Search for the cell housing the specified text and yield its [x, y] center coordinate. 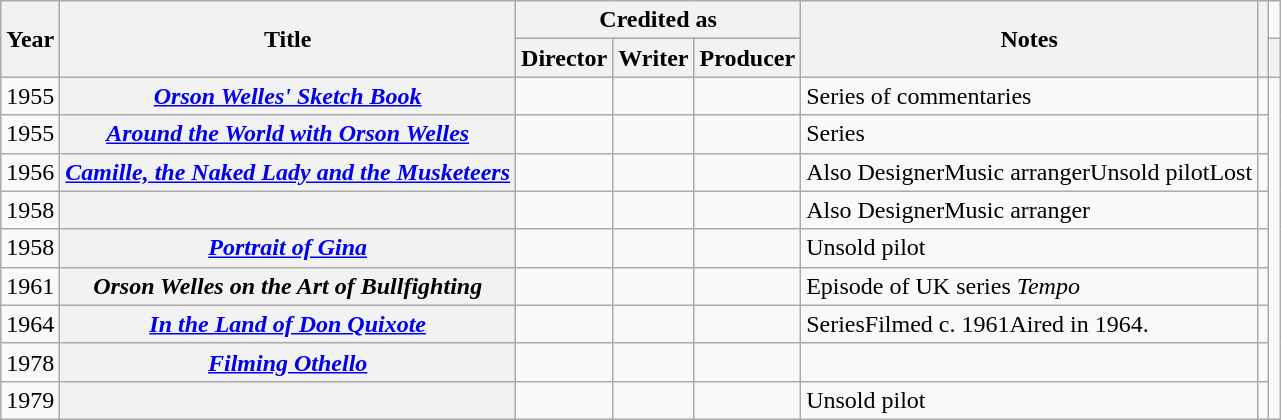
Title [288, 39]
Year [30, 39]
SeriesFilmed c. 1961Aired in 1964. [1030, 324]
Also DesignerMusic arrangerUnsold pilotLost [1030, 172]
Director [564, 58]
Portrait of Gina [288, 248]
Writer [654, 58]
Notes [1030, 39]
Camille, the Naked Lady and the Musketeers [288, 172]
1961 [30, 286]
Orson Welles' Sketch Book [288, 96]
1978 [30, 362]
Around the World with Orson Welles [288, 134]
Also DesignerMusic arranger [1030, 210]
Credited as [658, 20]
In the Land of Don Quixote [288, 324]
Series [1030, 134]
Producer [748, 58]
Filming Othello [288, 362]
Episode of UK series Tempo [1030, 286]
1979 [30, 400]
Orson Welles on the Art of Bullfighting [288, 286]
1964 [30, 324]
Series of commentaries [1030, 96]
1956 [30, 172]
